Output the [x, y] coordinate of the center of the cell containing the given text.  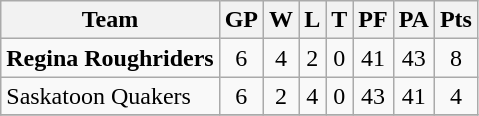
L [312, 20]
T [340, 20]
Saskatoon Quakers [110, 96]
Team [110, 20]
GP [241, 20]
Regina Roughriders [110, 58]
PA [414, 20]
8 [456, 58]
Pts [456, 20]
PF [373, 20]
W [282, 20]
